Determine the (x, y) coordinate at the center of the cell enclosing the given text.  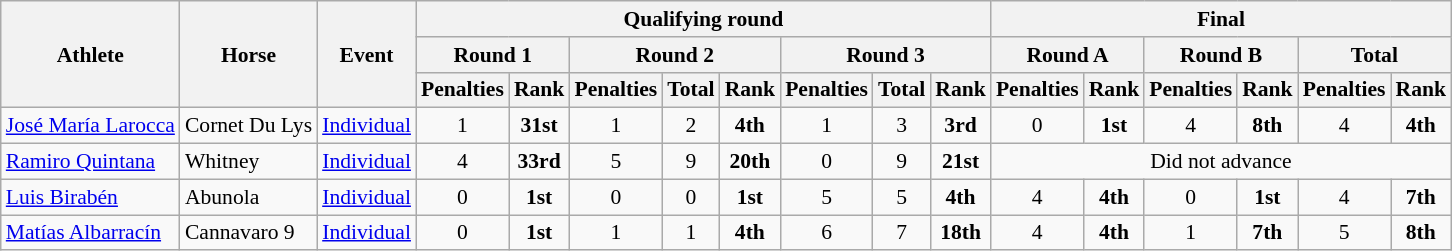
Luis Birabén (90, 197)
21st (960, 162)
Did not advance (1221, 162)
Horse (248, 54)
Matías Albarracín (90, 233)
Round 3 (886, 55)
Round B (1220, 55)
Round 1 (492, 55)
José María Larocca (90, 126)
Cannavaro 9 (248, 233)
Event (366, 54)
2 (690, 126)
Round 2 (674, 55)
Final (1221, 19)
Whitney (248, 162)
Athlete (90, 54)
20th (750, 162)
Qualifying round (704, 19)
31st (540, 126)
Ramiro Quintana (90, 162)
33rd (540, 162)
3rd (960, 126)
6 (826, 233)
18th (960, 233)
Abunola (248, 197)
Cornet Du Lys (248, 126)
Round A (1068, 55)
3 (902, 126)
7 (902, 233)
